Search for the cell housing the specified text and yield its [X, Y] center coordinate. 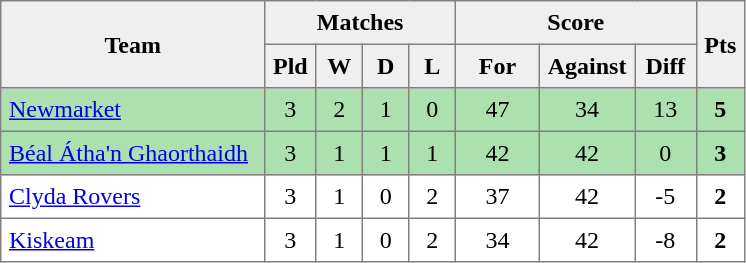
Matches [360, 23]
Pts [720, 44]
Team [133, 44]
5 [720, 110]
Score [576, 23]
-8 [666, 240]
Diff [666, 66]
W [339, 66]
For [497, 66]
37 [497, 197]
Against [586, 66]
-5 [666, 197]
Clyda Rovers [133, 197]
Béal Átha'n Ghaorthaidh [133, 153]
Newmarket [133, 110]
47 [497, 110]
13 [666, 110]
D [385, 66]
L [432, 66]
Kiskeam [133, 240]
Pld [290, 66]
